Search for the cell housing the specified text and yield its (x, y) center coordinate. 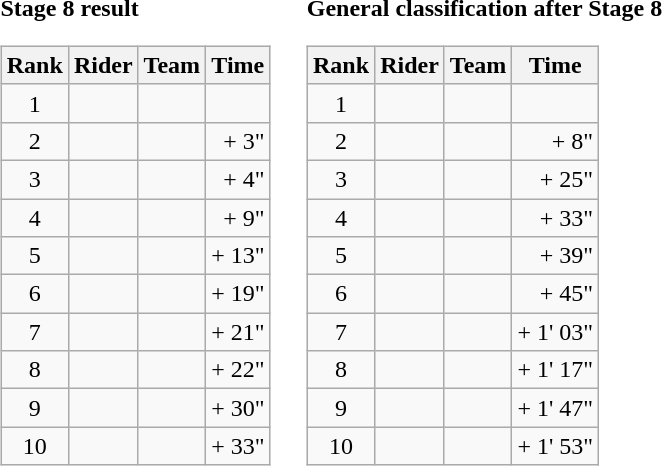
+ 21" (238, 332)
+ 45" (556, 294)
+ 1' 03" (556, 332)
+ 3" (238, 141)
+ 1' 17" (556, 370)
+ 13" (238, 256)
+ 19" (238, 294)
+ 4" (238, 179)
+ 8" (556, 141)
+ 25" (556, 179)
+ 22" (238, 370)
+ 39" (556, 256)
+ 1' 53" (556, 446)
+ 9" (238, 217)
+ 30" (238, 408)
+ 1' 47" (556, 408)
